Determine the [X, Y] coordinate at the center of the cell enclosing the given text.  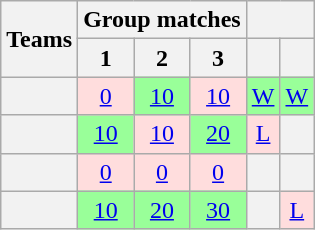
3 [218, 58]
30 [218, 210]
Teams [40, 39]
2 [162, 58]
1 [106, 58]
Group matches [162, 20]
